Find where the given text appears and provide that cell's center as [X, Y] coordinate. 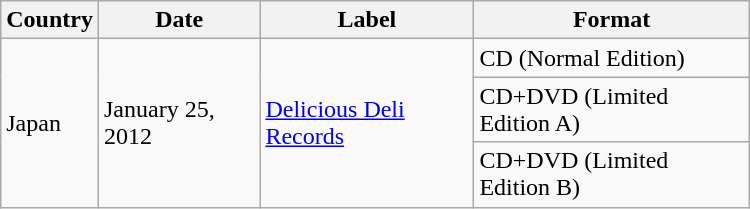
CD+DVD (Limited Edition B) [612, 174]
CD+DVD (Limited Edition A) [612, 110]
January 25, 2012 [178, 123]
Delicious Deli Records [367, 123]
Date [178, 20]
Label [367, 20]
Japan [50, 123]
CD (Normal Edition) [612, 58]
Format [612, 20]
Country [50, 20]
